Detect which cell encompasses the target text, then output its [x, y] center coordinate. 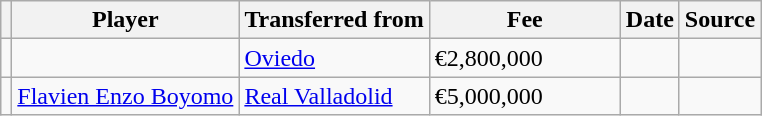
Player [126, 20]
Source [720, 20]
Date [650, 20]
€5,000,000 [524, 96]
Transferred from [334, 20]
Oviedo [334, 58]
Real Valladolid [334, 96]
€2,800,000 [524, 58]
Fee [524, 20]
Flavien Enzo Boyomo [126, 96]
